Extract the (X, Y) coordinate from the center of the cell holding the provided text.  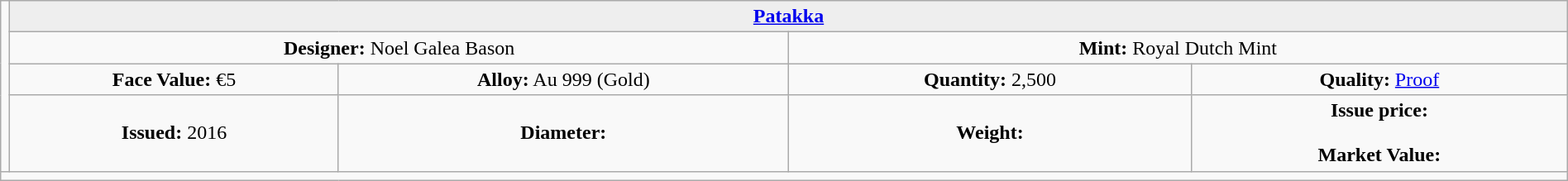
Alloy: Au 999 (Gold) (563, 79)
Quantity: 2,500 (989, 79)
Issue price: Market Value: (1379, 133)
Mint: Royal Dutch Mint (1178, 48)
Issued: 2016 (174, 133)
Diameter: (563, 133)
Patakka (789, 17)
Face Value: €5 (174, 79)
Quality: Proof (1379, 79)
Weight: (989, 133)
Designer: Noel Galea Bason (399, 48)
